Return (x, y) of the center of cell containing provided text 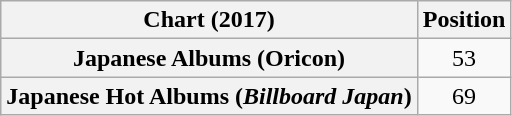
Position (464, 20)
Japanese Albums (Oricon) (209, 58)
Japanese Hot Albums (Billboard Japan) (209, 96)
53 (464, 58)
Chart (2017) (209, 20)
69 (464, 96)
